Detect which cell encompasses the target text, then output its [x, y] center coordinate. 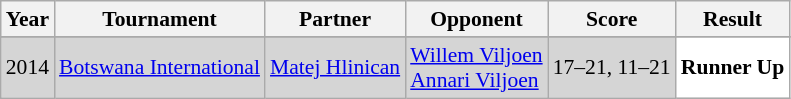
Botswana International [160, 68]
2014 [28, 68]
Willem Viljoen Annari Viljoen [476, 68]
Runner Up [733, 68]
Opponent [476, 19]
Matej Hlinican [335, 68]
Partner [335, 19]
17–21, 11–21 [612, 68]
Year [28, 19]
Score [612, 19]
Result [733, 19]
Tournament [160, 19]
